For the text-containing cell, return its midpoint in [X, Y] coordinate format. 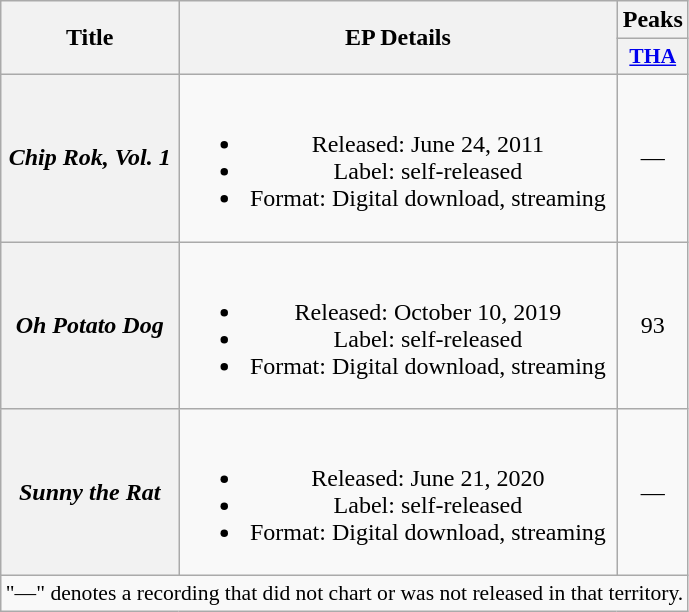
"—" denotes a recording that did not chart or was not released in that territory. [345, 594]
THA [652, 57]
Chip Rok, Vol. 1 [90, 158]
Released: June 21, 2020Label: self-releasedFormat: Digital download, streaming [398, 492]
Peaks [652, 20]
Released: October 10, 2019Label: self-releasedFormat: Digital download, streaming [398, 326]
Sunny the Rat [90, 492]
93 [652, 326]
EP Details [398, 38]
Title [90, 38]
Released: June 24, 2011Label: self-releasedFormat: Digital download, streaming [398, 158]
Oh Potato Dog [90, 326]
